Output the [X, Y] coordinate of the center of the cell containing the given text.  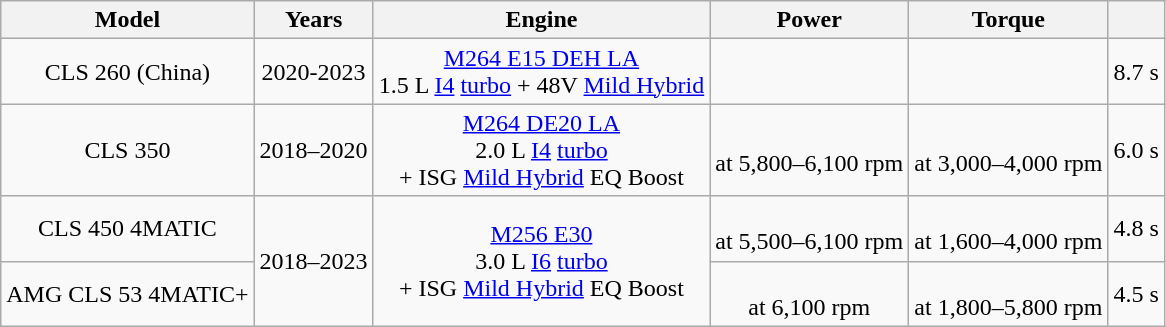
Model [128, 20]
at 5,800–6,100 rpm [810, 150]
at 5,500–6,100 rpm [810, 228]
at 1,800–5,800 rpm [1008, 294]
Years [314, 20]
Torque [1008, 20]
M264 E15 DEH LA 1.5 L I4 turbo + 48V Mild Hybrid [542, 72]
M264 DE20 LA 2.0 L I4 turbo + ISG Mild Hybrid EQ Boost [542, 150]
2020-2023 [314, 72]
4.5 s [1136, 294]
AMG CLS 53 4MATIC+ [128, 294]
at 3,000–4,000 rpm [1008, 150]
CLS 350 [128, 150]
at 6,100 rpm [810, 294]
6.0 s [1136, 150]
at 1,600–4,000 rpm [1008, 228]
CLS 450 4MATIC [128, 228]
8.7 s [1136, 72]
M256 E30 3.0 L I6 turbo + ISG Mild Hybrid EQ Boost [542, 261]
4.8 s [1136, 228]
2018–2023 [314, 261]
Engine [542, 20]
Power [810, 20]
2018–2020 [314, 150]
CLS 260 (China) [128, 72]
